For the text-containing cell, return its midpoint in (X, Y) coordinate format. 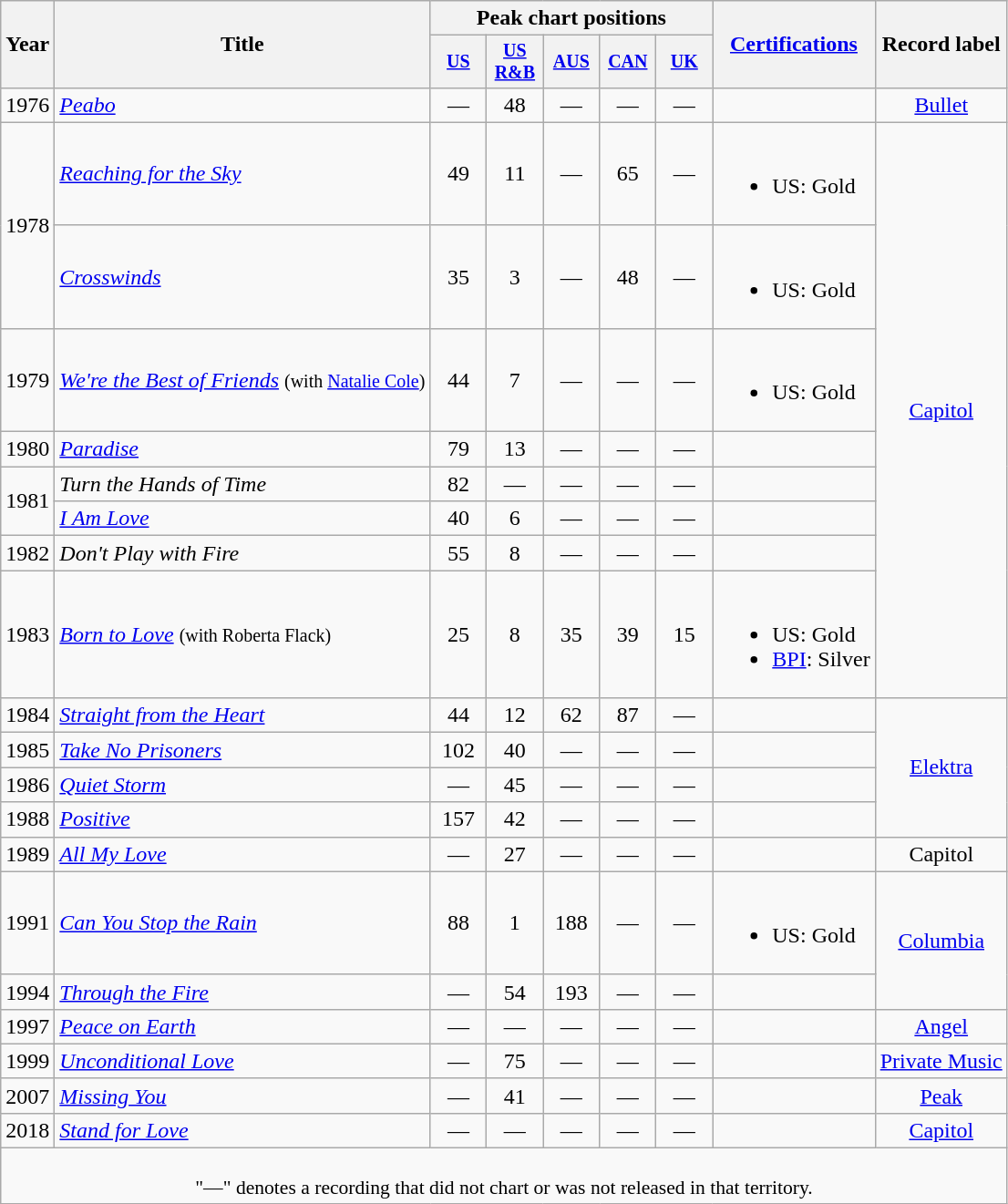
11 (515, 173)
Record label (941, 45)
2007 (27, 1096)
13 (515, 449)
USR&B (515, 62)
157 (458, 819)
1986 (27, 785)
Unconditional Love (242, 1061)
1976 (27, 105)
65 (628, 173)
All My Love (242, 854)
75 (515, 1061)
2018 (27, 1130)
88 (458, 922)
Don't Play with Fire (242, 553)
Bullet (941, 105)
1997 (27, 1026)
82 (458, 484)
1983 (27, 634)
We're the Best of Friends (with Natalie Cole) (242, 379)
Peak (941, 1096)
Turn the Hands of Time (242, 484)
Quiet Storm (242, 785)
Private Music (941, 1061)
1 (515, 922)
62 (571, 715)
54 (515, 992)
Straight from the Heart (242, 715)
1981 (27, 501)
15 (684, 634)
1979 (27, 379)
27 (515, 854)
Columbia (941, 941)
6 (515, 519)
Positive (242, 819)
41 (515, 1096)
Title (242, 45)
39 (628, 634)
Peace on Earth (242, 1026)
Year (27, 45)
1988 (27, 819)
7 (515, 379)
3 (515, 277)
1980 (27, 449)
Elektra (941, 767)
Born to Love (with Roberta Flack) (242, 634)
55 (458, 553)
1999 (27, 1061)
1984 (27, 715)
Missing You (242, 1096)
Angel (941, 1026)
87 (628, 715)
1978 (27, 225)
79 (458, 449)
1982 (27, 553)
Through the Fire (242, 992)
AUS (571, 62)
1991 (27, 922)
102 (458, 750)
Stand for Love (242, 1130)
1985 (27, 750)
1989 (27, 854)
CAN (628, 62)
UK (684, 62)
25 (458, 634)
1994 (27, 992)
42 (515, 819)
45 (515, 785)
Reaching for the Sky (242, 173)
US (458, 62)
US: GoldBPI: Silver (794, 634)
I Am Love (242, 519)
12 (515, 715)
193 (571, 992)
49 (458, 173)
Peak chart positions (571, 18)
Paradise (242, 449)
Peabo (242, 105)
Certifications (794, 45)
Crosswinds (242, 277)
Can You Stop the Rain (242, 922)
188 (571, 922)
Take No Prisoners (242, 750)
"—" denotes a recording that did not chart or was not released in that territory. (504, 1176)
